Extract the [x, y] coordinate from the center of the cell holding the provided text.  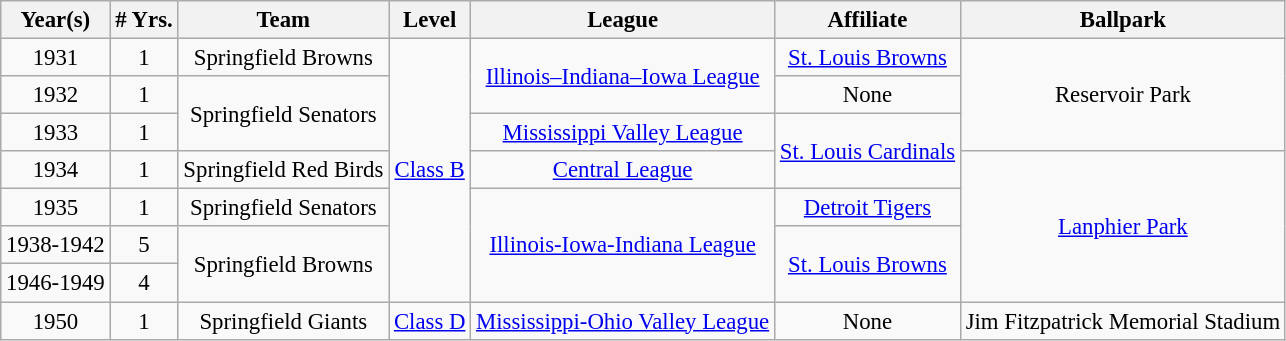
League [623, 20]
1932 [56, 95]
1935 [56, 208]
Springfield Giants [284, 321]
1946-1949 [56, 283]
Team [284, 20]
4 [144, 283]
1934 [56, 170]
Class B [430, 170]
Mississippi-Ohio Valley League [623, 321]
Lanphier Park [1122, 226]
Year(s) [56, 20]
1933 [56, 133]
Class D [430, 321]
1938-1942 [56, 245]
Level [430, 20]
Reservoir Park [1122, 96]
Illinois–Indiana–Iowa League [623, 76]
1950 [56, 321]
Illinois-Iowa-Indiana League [623, 246]
Detroit Tigers [867, 208]
Ballpark [1122, 20]
Affiliate [867, 20]
# Yrs. [144, 20]
1931 [56, 58]
5 [144, 245]
Mississippi Valley League [623, 133]
Central League [623, 170]
St. Louis Cardinals [867, 152]
Jim Fitzpatrick Memorial Stadium [1122, 321]
Springfield Red Birds [284, 170]
